From the cell containing the given text, extract its center point as (X, Y) coordinate. 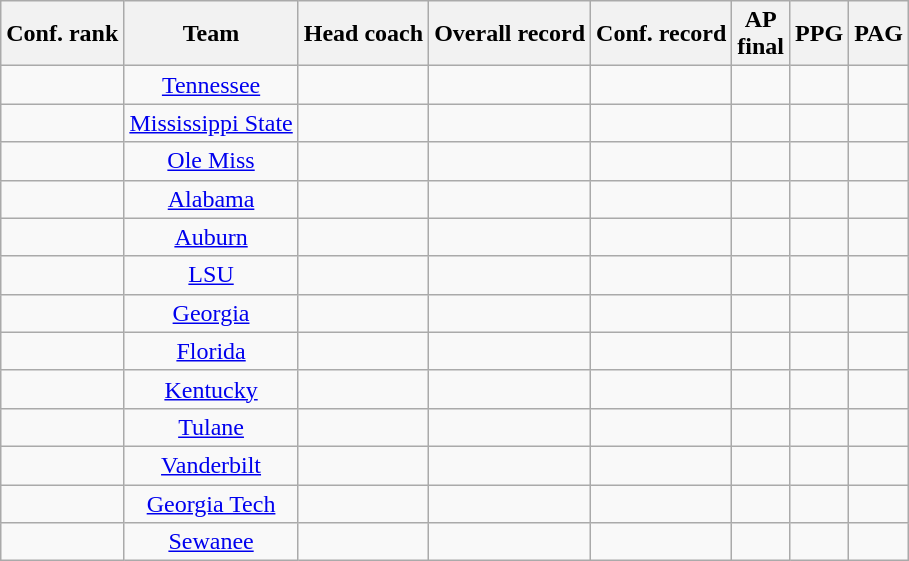
Tulane (211, 427)
Conf. record (662, 34)
Head coach (363, 34)
Georgia Tech (211, 503)
LSU (211, 275)
PPG (820, 34)
Conf. rank (62, 34)
PAG (879, 34)
Tennessee (211, 85)
Mississippi State (211, 123)
APfinal (761, 34)
Georgia (211, 313)
Kentucky (211, 389)
Ole Miss (211, 161)
Sewanee (211, 542)
Alabama (211, 199)
Team (211, 34)
Auburn (211, 237)
Vanderbilt (211, 465)
Overall record (510, 34)
Florida (211, 351)
